Determine the [X, Y] coordinate at the center of the cell enclosing the given text.  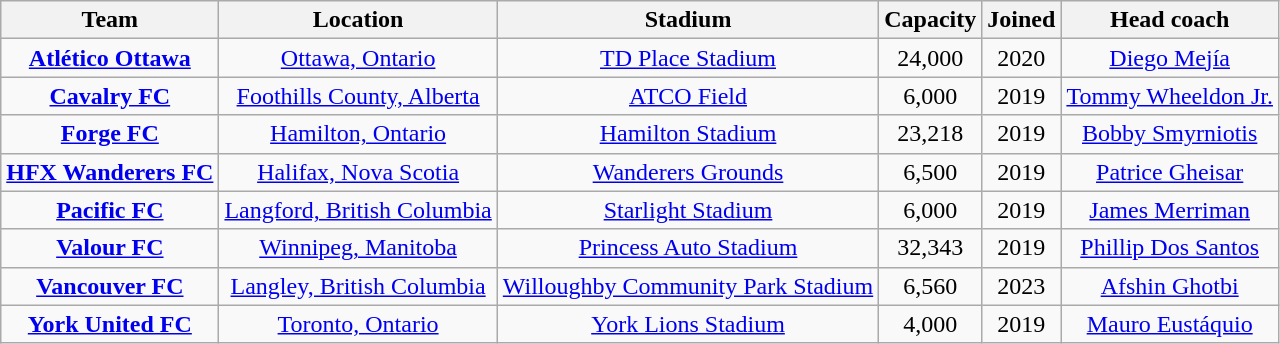
Hamilton, Ontario [358, 134]
Tommy Wheeldon Jr. [1170, 96]
Atlético Ottawa [110, 58]
York Lions Stadium [688, 324]
Wanderers Grounds [688, 172]
Hamilton Stadium [688, 134]
Halifax, Nova Scotia [358, 172]
Forge FC [110, 134]
Mauro Eustáquio [1170, 324]
23,218 [930, 134]
Foothills County, Alberta [358, 96]
James Merriman [1170, 210]
2023 [1022, 286]
4,000 [930, 324]
Cavalry FC [110, 96]
Vancouver FC [110, 286]
Team [110, 20]
Winnipeg, Manitoba [358, 248]
Diego Mejía [1170, 58]
Bobby Smyrniotis [1170, 134]
Princess Auto Stadium [688, 248]
HFX Wanderers FC [110, 172]
TD Place Stadium [688, 58]
6,500 [930, 172]
32,343 [930, 248]
2020 [1022, 58]
Valour FC [110, 248]
Toronto, Ontario [358, 324]
Langford, British Columbia [358, 210]
6,560 [930, 286]
Pacific FC [110, 210]
Location [358, 20]
Head coach [1170, 20]
Stadium [688, 20]
Capacity [930, 20]
Joined [1022, 20]
Willoughby Community Park Stadium [688, 286]
Ottawa, Ontario [358, 58]
24,000 [930, 58]
York United FC [110, 324]
Phillip Dos Santos [1170, 248]
Starlight Stadium [688, 210]
ATCO Field [688, 96]
Afshin Ghotbi [1170, 286]
Langley, British Columbia [358, 286]
Patrice Gheisar [1170, 172]
